Return the (X, Y) coordinate for the center point of the cell that contains the specified text.  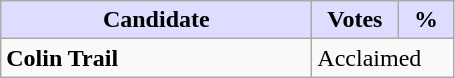
Candidate (156, 20)
Votes (355, 20)
Acclaimed (383, 58)
% (426, 20)
Colin Trail (156, 58)
